Scan for the cell matching the given text and deliver its (X, Y) coordinate at center. 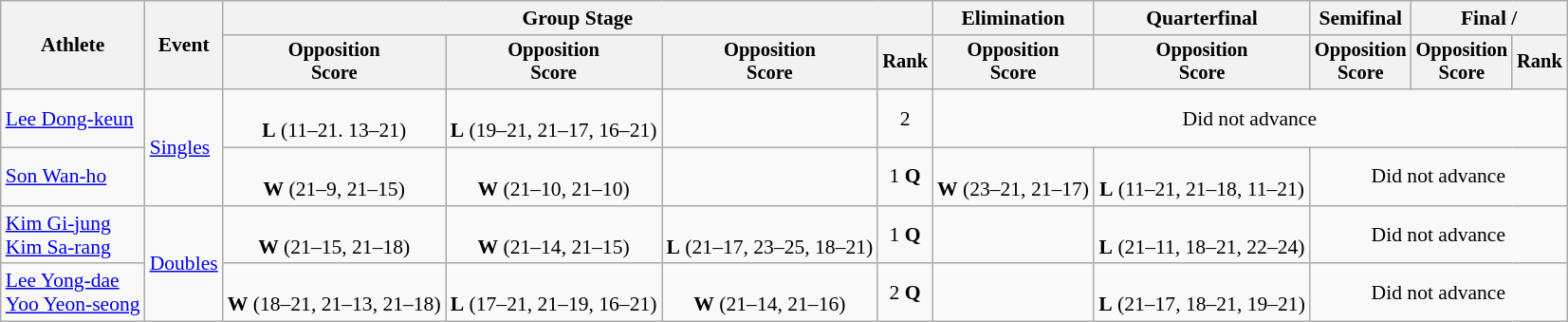
Elimination (1013, 18)
Doubles (184, 264)
L (11–21. 13–21) (334, 118)
L (21–11, 18–21, 22–24) (1202, 236)
2 Q (905, 293)
Athlete (73, 46)
W (21–9, 21–15) (334, 177)
Lee Yong-daeYoo Yeon-seong (73, 293)
W (21–14, 21–16) (770, 293)
Lee Dong-keun (73, 118)
Singles (184, 147)
L (11–21, 21–18, 11–21) (1202, 177)
Group Stage (578, 18)
Quarterfinal (1202, 18)
L (19–21, 21–17, 16–21) (554, 118)
2 (905, 118)
Semifinal (1360, 18)
L (21–17, 23–25, 18–21) (770, 236)
W (18–21, 21–13, 21–18) (334, 293)
L (17–21, 21–19, 16–21) (554, 293)
L (21–17, 18–21, 19–21) (1202, 293)
Final / (1489, 18)
W (21–14, 21–15) (554, 236)
Event (184, 46)
Son Wan-ho (73, 177)
W (23–21, 21–17) (1013, 177)
Kim Gi-jungKim Sa-rang (73, 236)
W (21–15, 21–18) (334, 236)
W (21–10, 21–10) (554, 177)
